Return [x, y] of the center of cell containing provided text 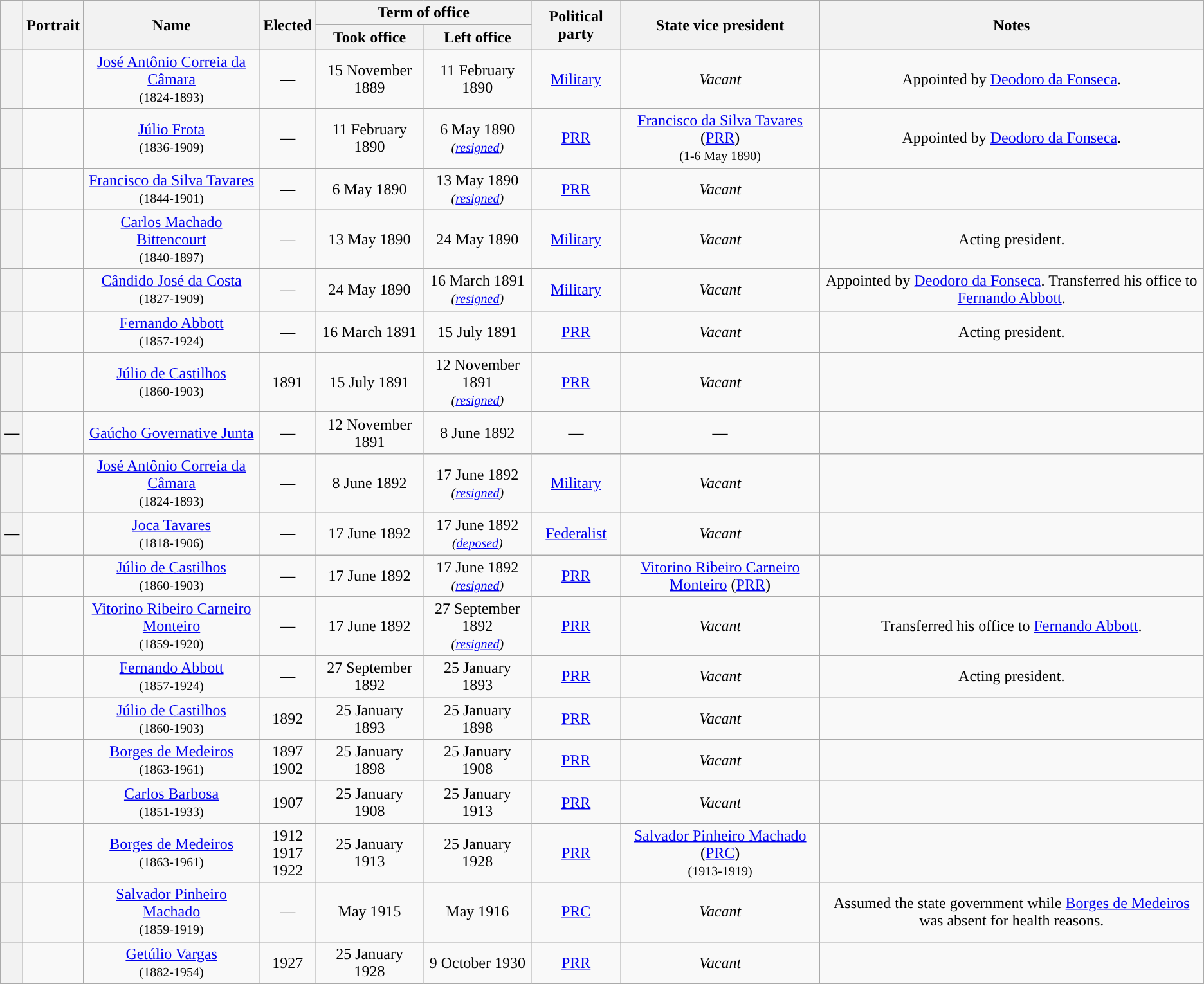
Term of office [423, 13]
15 November 1889 [370, 79]
16 March 1891 [370, 332]
191219171922 [288, 853]
Federalist [576, 534]
Cândido José da Costa(1827-1909) [171, 289]
6 May 1890(resigned) [477, 138]
Joca Tavares(1818-1906) [171, 534]
PRC [576, 912]
Political party [576, 25]
Notes [1011, 25]
Gaúcho Governative Junta [171, 432]
Carlos Machado Bittencourt(1840-1897) [171, 239]
Salvador Pinheiro Machado(1859-1919) [171, 912]
Took office [370, 37]
9 October 1930 [477, 962]
1892 [288, 719]
Elected [288, 25]
Carlos Barbosa(1851-1933) [171, 803]
17 June 1892(deposed) [477, 534]
Assumed the state government while Borges de Medeiros was absent for health reasons. [1011, 912]
Name [171, 25]
Appointed by Deodoro da Fonseca. Transferred his office to Fernando Abbott. [1011, 289]
27 September 1892(resigned) [477, 626]
13 May 1890(resigned) [477, 189]
Vitorino Ribeiro Carneiro Monteiro(1859-1920) [171, 626]
13 May 1890 [370, 239]
Left office [477, 37]
Júlio Frota(1836-1909) [171, 138]
16 March 1891(resigned) [477, 289]
May 1916 [477, 912]
Francisco da Silva Tavares(1844-1901) [171, 189]
12 November 1891 [370, 432]
Getúlio Vargas(1882-1954) [171, 962]
6 May 1890 [370, 189]
May 1915 [370, 912]
12 November 1891(resigned) [477, 382]
Transferred his office to Fernando Abbott. [1011, 626]
State vice president [720, 25]
1907 [288, 803]
Vitorino Ribeiro Carneiro Monteiro (PRR) [720, 575]
Francisco da Silva Tavares (PRR)(1-6 May 1890) [720, 138]
Salvador Pinheiro Machado (PRC)(1913-1919) [720, 853]
Portrait [53, 25]
27 September 1892 [370, 677]
1891 [288, 382]
18971902 [288, 760]
1927 [288, 962]
